Extract the (X, Y) coordinate from the center of the cell holding the provided text.  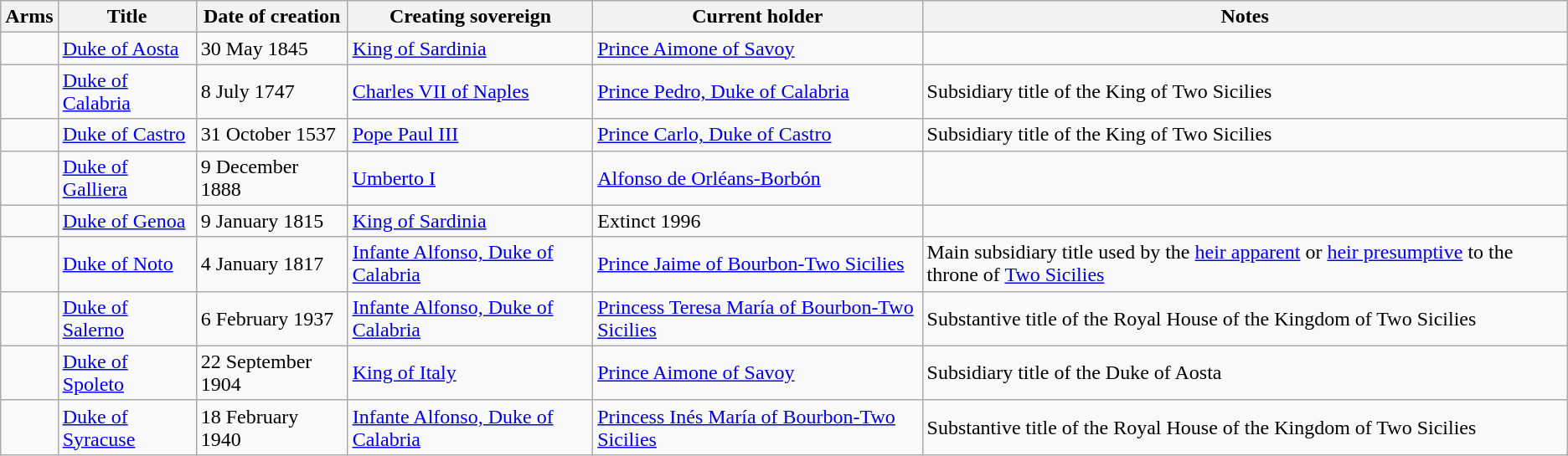
4 January 1817 (271, 264)
18 February 1940 (271, 427)
Arms (29, 17)
Princess Inés María of Bourbon-Two Sicilies (757, 427)
Umberto I (471, 177)
Duke of Spoleto (127, 373)
Date of creation (271, 17)
Notes (1245, 17)
Duke of Noto (127, 264)
Prince Pedro, Duke of Calabria (757, 92)
King of Italy (471, 373)
Duke of Syracuse (127, 427)
Pope Paul III (471, 135)
Duke of Aosta (127, 49)
8 July 1747 (271, 92)
Charles VII of Naples (471, 92)
30 May 1845 (271, 49)
Duke of Galliera (127, 177)
Princess Teresa María of Bourbon-Two Sicilies (757, 318)
9 December 1888 (271, 177)
22 September 1904 (271, 373)
Duke of Genoa (127, 221)
Creating sovereign (471, 17)
Prince Jaime of Bourbon-Two Sicilies (757, 264)
Duke of Castro (127, 135)
Extinct 1996 (757, 221)
Subsidiary title of the Duke of Aosta (1245, 373)
Alfonso de Orléans-Borbón (757, 177)
31 October 1537 (271, 135)
Current holder (757, 17)
Duke of Calabria (127, 92)
Prince Carlo, Duke of Castro (757, 135)
Main subsidiary title used by the heir apparent or heir presumptive to the throne of Two Sicilies (1245, 264)
Title (127, 17)
Duke of Salerno (127, 318)
9 January 1815 (271, 221)
6 February 1937 (271, 318)
